Capture the cell that displays the provided text and extract its (X, Y) central coordinate. 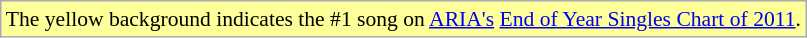
The yellow background indicates the #1 song on ARIA's End of Year Singles Chart of 2011. (404, 19)
